Determine the [x, y] coordinate at the center of the cell enclosing the given text.  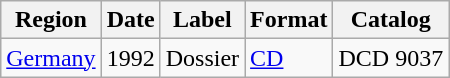
Date [130, 20]
Format [289, 20]
CD [289, 58]
Catalog [391, 20]
1992 [130, 58]
DCD 9037 [391, 58]
Region [51, 20]
Label [202, 20]
Germany [51, 58]
Dossier [202, 58]
